Capture the cell that displays the provided text and extract its (x, y) central coordinate. 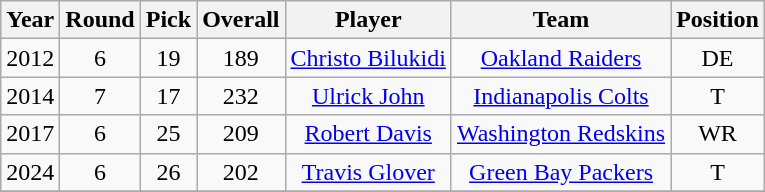
Year (30, 20)
Robert Davis (368, 134)
2014 (30, 96)
Position (718, 20)
Player (368, 20)
Christo Bilukidi (368, 58)
26 (168, 172)
Round (100, 20)
2012 (30, 58)
Ulrick John (368, 96)
Overall (241, 20)
Pick (168, 20)
209 (241, 134)
232 (241, 96)
DE (718, 58)
202 (241, 172)
7 (100, 96)
Oakland Raiders (560, 58)
WR (718, 134)
2024 (30, 172)
2017 (30, 134)
Washington Redskins (560, 134)
19 (168, 58)
Travis Glover (368, 172)
Indianapolis Colts (560, 96)
Green Bay Packers (560, 172)
189 (241, 58)
17 (168, 96)
25 (168, 134)
Team (560, 20)
